Extract the [X, Y] coordinate from the center of the cell holding the provided text.  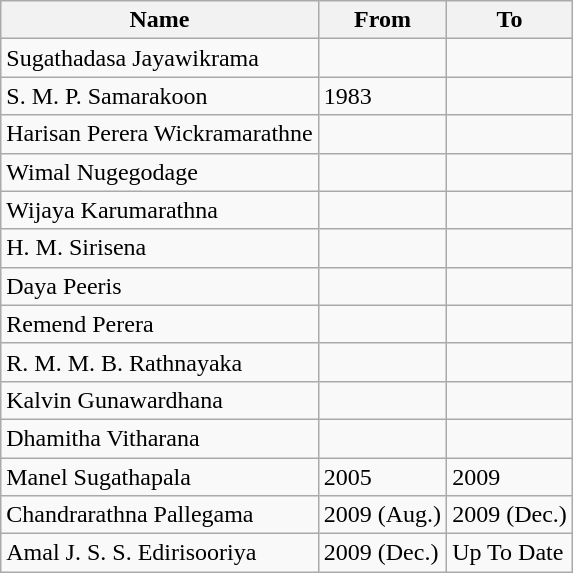
Kalvin Gunawardhana [160, 400]
Name [160, 20]
Wijaya Karumarathna [160, 210]
R. M. M. B. Rathnayaka [160, 362]
2009 [510, 477]
Dhamitha Vitharana [160, 438]
1983 [382, 96]
2005 [382, 477]
Wimal Nugegodage [160, 172]
Remend Perera [160, 324]
To [510, 20]
Manel Sugathapala [160, 477]
Daya Peeris [160, 286]
Harisan Perera Wickramarathne [160, 134]
Up To Date [510, 553]
S. M. P. Samarakoon [160, 96]
Sugathadasa Jayawikrama [160, 58]
Chandrarathna Pallegama [160, 515]
From [382, 20]
2009 (Aug.) [382, 515]
Amal J. S. S. Edirisooriya [160, 553]
H. M. Sirisena [160, 248]
